Identify which cell holds the provided text, then report its [X, Y] central coordinate. 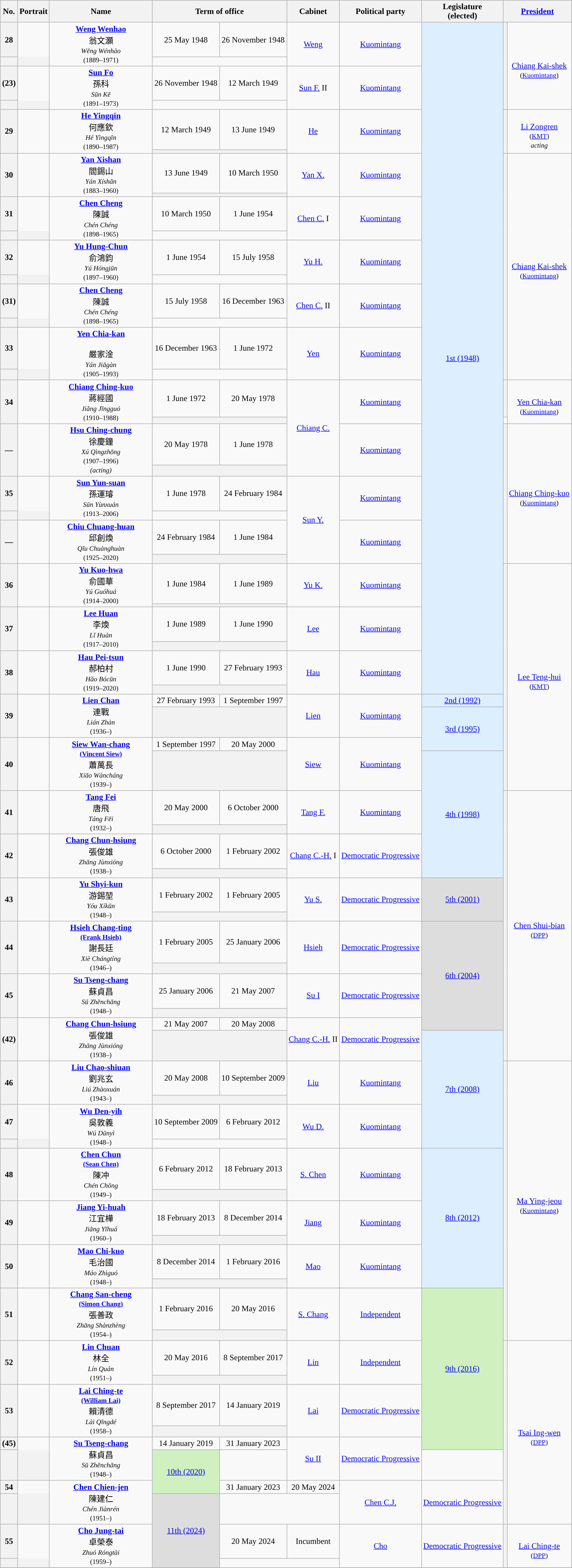
Wu D. [313, 1126]
Mao Chi-kuo毛治國Máo Zhìguó(1948–) [101, 1266]
Chen C.J. [380, 1502]
Chiu Chuang-huan邱創煥Qīu Chuànghuàn(1925–2020) [101, 541]
(31) [9, 301]
31 [9, 214]
Lien [313, 716]
He Yingqin何應欽Hé Yìngqīn(1890–1987) [101, 131]
34 [9, 402]
Hau Pei-tsun郝柏村Hǎo Bócūn(1919–2020) [101, 672]
Tsai Ing-wen(DPP) [539, 1433]
35 [9, 493]
He [313, 131]
Chang C.-H. II [313, 1039]
38 [9, 672]
36 [9, 585]
Tang Fei唐飛Táng Fēi(1932–) [101, 812]
37 [9, 629]
49 [9, 1222]
Incumbent [313, 1541]
Weng [313, 44]
Chiang Ching-kuo(Kuomintang) [539, 493]
Lin Chuan林全Lín Quán(1951–) [101, 1363]
Lien Chan連戰Lián Zhàn(1936–) [101, 716]
Tang F. [313, 812]
Chen C. I [313, 218]
52 [9, 1363]
S. Chen [313, 1174]
Yen Chia-kan嚴家淦Yán Jiāgàn(1905–1993) [101, 354]
Su I [313, 996]
8th (2012) [462, 1218]
Lin [313, 1363]
55 [9, 1541]
Hsieh Chang-ting(Frank Hsieh)謝長廷Xiè Chángtíng(1946–) [101, 948]
Su II [313, 1459]
50 [9, 1266]
Lee Huan李煥Lǐ Huàn(1917–2010) [101, 629]
10th (2020) [186, 1472]
42 [9, 856]
Yan Xishan閻錫山Yán Xíshān(1883–1960) [101, 175]
Yu H. [313, 262]
Lai Ching-te(DPP) [539, 1546]
28 [9, 39]
Cho Jung-tai卓榮泰Zhuó Róngtài(1959–) [101, 1546]
47 [9, 1122]
39 [9, 716]
1st (1948) [462, 358]
Yu S. [313, 899]
41 [9, 812]
54 [9, 1487]
Wu Den-yih吳敦義Wú Dūnyì(1948–) [101, 1126]
Sun Y. [313, 520]
Lai Ching-te(William Lai)賴清德Lài Qīngdé(1958–) [101, 1411]
32 [9, 257]
Liu Chao-shiuan劉兆玄Liú Zhàoxuán(1943–) [101, 1083]
No. [9, 12]
Lee Teng-hui(KMT) [539, 677]
Lai [313, 1411]
Siew [313, 764]
Cabinet [313, 12]
Chang C.-H. I [313, 856]
3rd (1995) [462, 729]
Cho [380, 1546]
Yen Chia-kan(Kuomintang) [539, 402]
9th (2016) [462, 1369]
Sun Fo孫科Sūn Kē(1891–1973) [101, 88]
40 [9, 764]
Chen Chien-jen陳建仁Chén Jiànrén(1951–) [101, 1502]
Jiang [313, 1222]
Mao [313, 1266]
Hsu Ching-chung徐慶鐘Xú Qìngzhōng(1907–1996)(acting) [101, 450]
Name [101, 12]
Yu Kuo-hwa俞國華Yú Guóhuá(1914–2000) [101, 585]
Lee [313, 629]
29 [9, 131]
S. Chang [313, 1314]
Yu Hung-Chun俞鴻鈞Yú Hóngjūn(1897–1960) [101, 262]
Chen C. II [313, 305]
44 [9, 948]
7th (2008) [462, 1089]
Li Zongren(KMT)acting [539, 131]
Portrait [34, 12]
43 [9, 899]
Yu K. [313, 585]
(23) [9, 83]
Ma Ying-jeou(Kuomintang) [539, 1201]
45 [9, 996]
President [537, 12]
Jiang Yi-huah江宜樺Jiāng Yīhuá(1960–) [101, 1222]
Legislature(elected) [462, 12]
Political party [380, 12]
Hau [313, 672]
6th (2004) [462, 975]
(45) [9, 1444]
5th (2001) [462, 899]
30 [9, 175]
Chen Chun(Sean Chen)陳冲Chén Chōng(1949–) [101, 1174]
Siew Wan-chang(Vincent Siew)蕭萬長Xiāo Wàncháng(1939–) [101, 764]
25 May 1948 [186, 39]
48 [9, 1174]
51 [9, 1314]
Chen Shui-bian(DPP) [539, 926]
Sun Yun-suan孫運璿Sūn Yùnxuán(1913–2006) [101, 498]
Yan X. [313, 175]
4th (1998) [462, 814]
Yu Shyi-kun游錫堃Yóu Xíkūn(1948–) [101, 899]
2nd (1992) [462, 701]
Chang San-cheng(Simon Chang)張善政Zhāng Shànzhèng(1954–) [101, 1314]
Liu [313, 1083]
11th (2024) [186, 1531]
(42) [9, 1039]
Chiang Ching-kuo蔣經國Jiǎng Jīngguó(1910–1988) [101, 402]
33 [9, 348]
Yen [313, 354]
Sun F. II [313, 88]
Chiang C. [313, 428]
Hsieh [313, 948]
53 [9, 1411]
Term of office [220, 12]
Weng Wenhao翁文灝Wēng Wénhào(1889–1971) [101, 44]
46 [9, 1083]
